For the text-containing cell, return its midpoint in [X, Y] coordinate format. 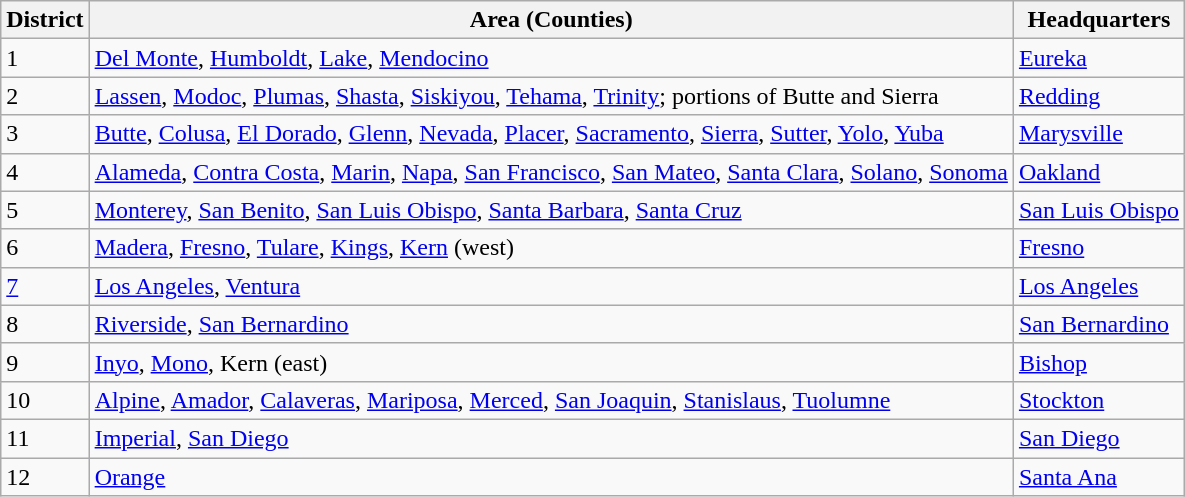
4 [45, 172]
Monterey, San Benito, San Luis Obispo, Santa Barbara, Santa Cruz [551, 210]
Lassen, Modoc, Plumas, Shasta, Siskiyou, Tehama, Trinity; portions of Butte and Sierra [551, 96]
1 [45, 58]
Inyo, Mono, Kern (east) [551, 362]
2 [45, 96]
Alameda, Contra Costa, Marin, Napa, San Francisco, San Mateo, Santa Clara, Solano, Sonoma [551, 172]
Fresno [1098, 248]
Los Angeles, Ventura [551, 286]
Oakland [1098, 172]
7 [45, 286]
San Bernardino [1098, 324]
Butte, Colusa, El Dorado, Glenn, Nevada, Placer, Sacramento, Sierra, Sutter, Yolo, Yuba [551, 134]
12 [45, 477]
Orange [551, 477]
6 [45, 248]
Headquarters [1098, 20]
Imperial, San Diego [551, 438]
11 [45, 438]
Redding [1098, 96]
9 [45, 362]
Alpine, Amador, Calaveras, Mariposa, Merced, San Joaquin, Stanislaus, Tuolumne [551, 400]
Bishop [1098, 362]
Los Angeles [1098, 286]
Madera, Fresno, Tulare, Kings, Kern (west) [551, 248]
Riverside, San Bernardino [551, 324]
Stockton [1098, 400]
District [45, 20]
10 [45, 400]
Santa Ana [1098, 477]
Del Monte, Humboldt, Lake, Mendocino [551, 58]
San Luis Obispo [1098, 210]
8 [45, 324]
3 [45, 134]
Eureka [1098, 58]
Marysville [1098, 134]
San Diego [1098, 438]
5 [45, 210]
Area (Counties) [551, 20]
